Find where the given text appears and provide that cell's center as [X, Y] coordinate. 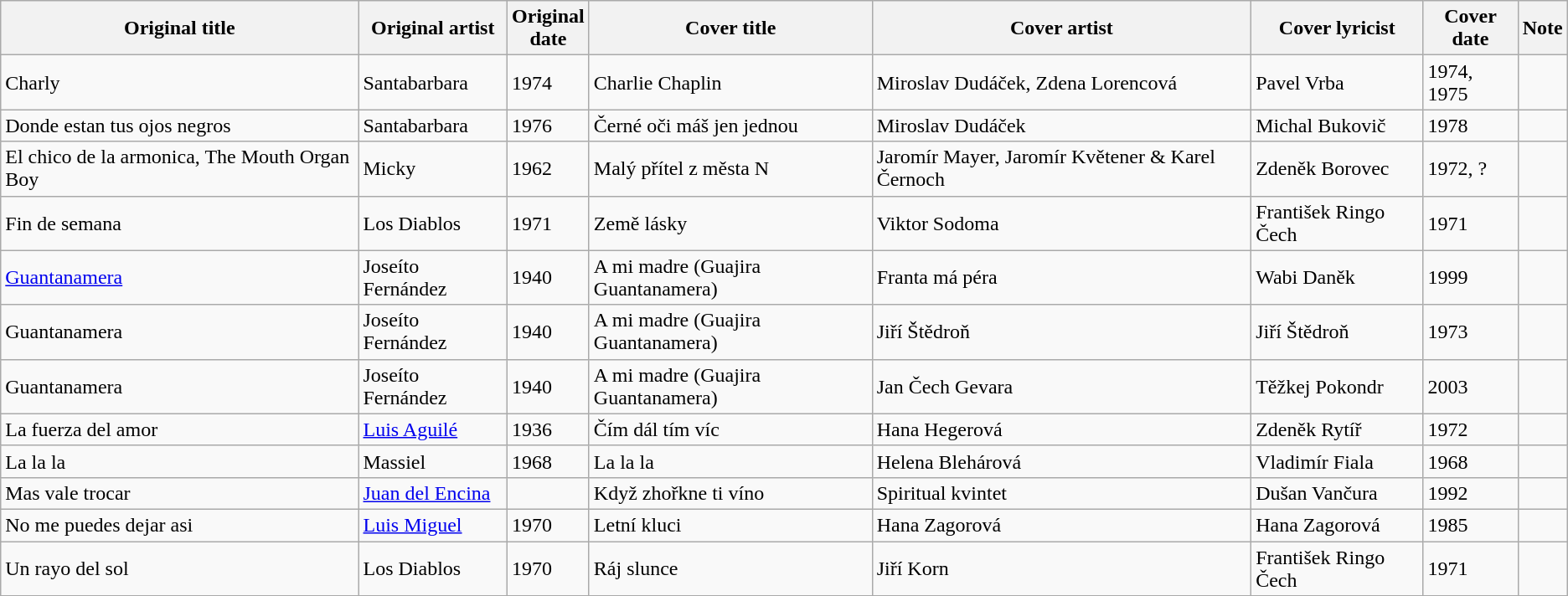
Těžkej Pokondr [1337, 387]
1992 [1471, 493]
Franta má péra [1062, 278]
Zdeněk Borovec [1337, 169]
Donde estan tus ojos negros [179, 126]
El chico de la armonica, The Mouth Organ Boy [179, 169]
Charlie Chaplin [730, 82]
Vladimír Fiala [1337, 461]
1978 [1471, 126]
Miroslav Dudáček [1062, 126]
Dušan Vančura [1337, 493]
Zdeněk Rytíř [1337, 429]
Jiří Korn [1062, 568]
Original title [179, 28]
Spiritual kvintet [1062, 493]
Original artist [433, 28]
Jan Čech Gevara [1062, 387]
Luis Aguilé [433, 429]
1962 [549, 169]
Viktor Sodoma [1062, 223]
Juan del Encina [433, 493]
Cover title [730, 28]
Malý přítel z města N [730, 169]
Note [1543, 28]
1973 [1471, 331]
Letní kluci [730, 525]
Un rayo del sol [179, 568]
Original date [549, 28]
Massiel [433, 461]
1936 [549, 429]
Cover artist [1062, 28]
Charly [179, 82]
No me puedes dejar asi [179, 525]
Jaromír Mayer, Jaromír Květener & Karel Černoch [1062, 169]
Fin de semana [179, 223]
Mas vale trocar [179, 493]
Coverdate [1471, 28]
1972 [1471, 429]
La fuerza del amor [179, 429]
Pavel Vrba [1337, 82]
1985 [1471, 525]
Země lásky [730, 223]
Luis Miguel [433, 525]
Miroslav Dudáček, Zdena Lorencová [1062, 82]
2003 [1471, 387]
1974 [549, 82]
Helena Blehárová [1062, 461]
Ráj slunce [730, 568]
Když zhořkne ti víno [730, 493]
Wabi Daněk [1337, 278]
1976 [549, 126]
1972, ? [1471, 169]
1974, 1975 [1471, 82]
Michal Bukovič [1337, 126]
Čím dál tím víc [730, 429]
1999 [1471, 278]
Černé oči máš jen jednou [730, 126]
Micky [433, 169]
Cover lyricist [1337, 28]
Hana Hegerová [1062, 429]
